For the text-containing cell, return its midpoint in [x, y] coordinate format. 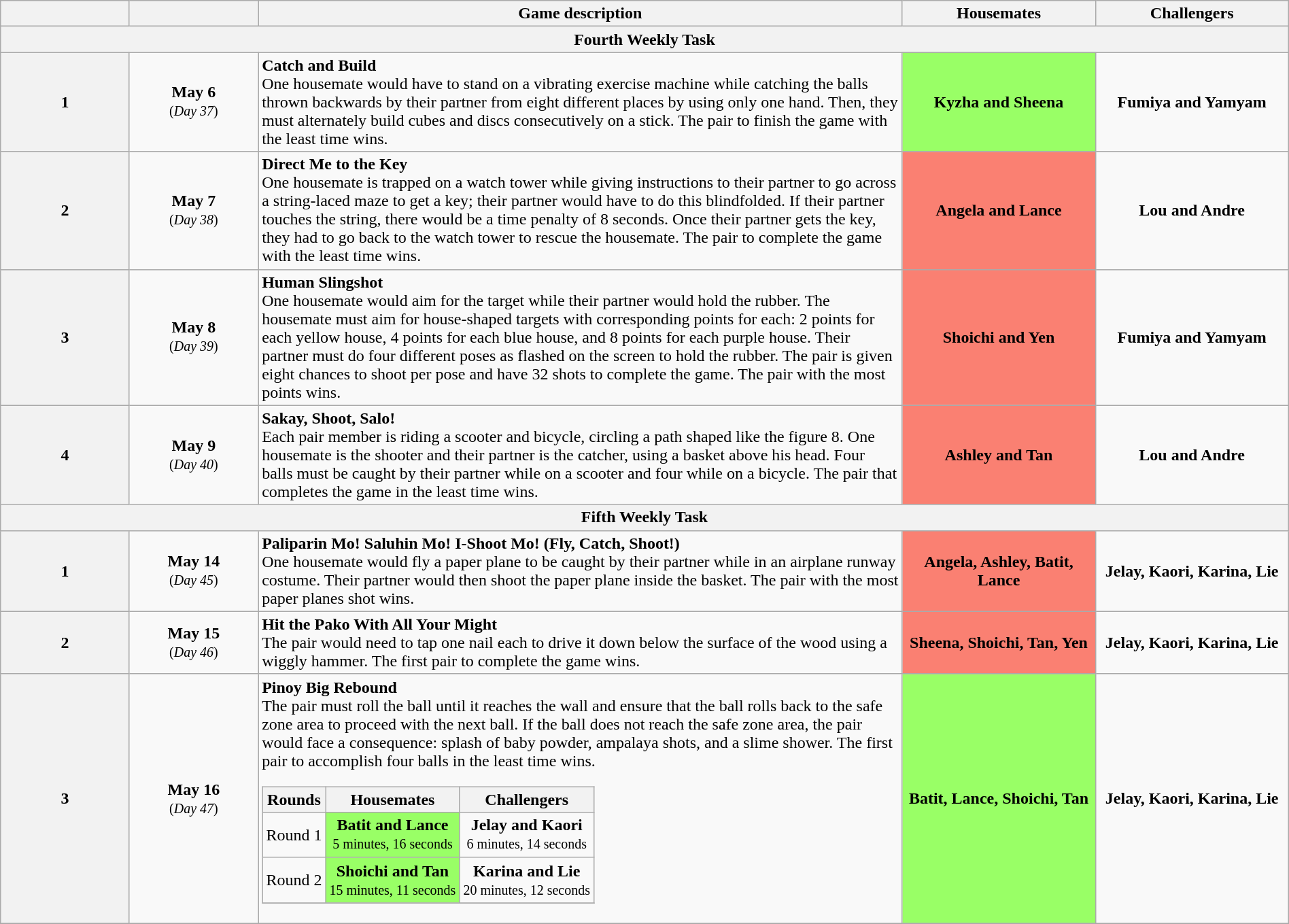
Round 1 [294, 835]
May 9(Day 40) [193, 455]
May 8(Day 39) [193, 337]
Sheena, Shoichi, Tan, Yen [999, 643]
Fourth Weekly Task [644, 39]
Batit, Lance, Shoichi, Tan [999, 798]
May 15(Day 46) [193, 643]
Ashley and Tan [999, 455]
May 16(Day 47) [193, 798]
Shoichi and Tan15 minutes, 11 seconds [393, 880]
Rounds [294, 800]
Game description [581, 14]
Angela, Ashley, Batit, Lance [999, 571]
Jelay and Kaori6 minutes, 14 seconds [527, 835]
May 6(Day 37) [193, 102]
May 14(Day 45) [193, 571]
Fifth Weekly Task [644, 517]
Kyzha and Sheena [999, 102]
Karina and Lie20 minutes, 12 seconds [527, 880]
May 7(Day 38) [193, 211]
Batit and Lance5 minutes, 16 seconds [393, 835]
4 [65, 455]
Round 2 [294, 880]
Shoichi and Yen [999, 337]
Angela and Lance [999, 211]
